Search for the cell housing the specified text and yield its [X, Y] center coordinate. 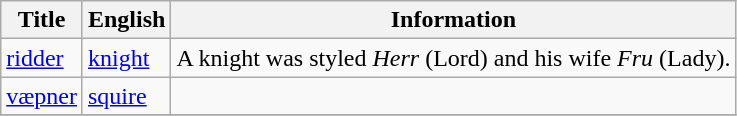
A knight was styled Herr (Lord) and his wife Fru (Lady). [454, 58]
ridder [42, 58]
English [126, 20]
squire [126, 96]
Information [454, 20]
væpner [42, 96]
knight [126, 58]
Title [42, 20]
